Return (x, y) of the center of cell containing provided text 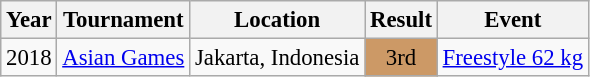
Year (29, 20)
Tournament (124, 20)
Location (278, 20)
3rd (402, 58)
2018 (29, 58)
Jakarta, Indonesia (278, 58)
Asian Games (124, 58)
Event (512, 20)
Freestyle 62 kg (512, 58)
Result (402, 20)
